Locate the cell with the specified text and output its (X, Y) center coordinate. 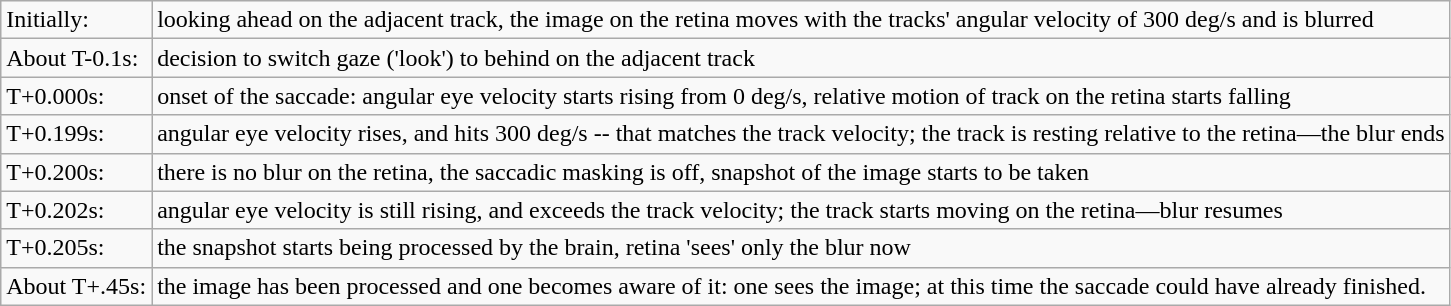
T+0.202s: (76, 210)
T+0.205s: (76, 248)
angular eye velocity rises, and hits 300 deg/s -- that matches the track velocity; the track is resting relative to the retina—the blur ends (802, 134)
onset of the saccade: angular eye velocity starts rising from 0 deg/s, relative motion of track on the retina starts falling (802, 96)
the image has been processed and one becomes aware of it: one sees the image; at this time the saccade could have already finished. (802, 286)
Initially: (76, 20)
T+0.200s: (76, 172)
angular eye velocity is still rising, and exceeds the track velocity; the track starts moving on the retina—blur resumes (802, 210)
T+0.199s: (76, 134)
decision to switch gaze ('look') to behind on the adjacent track (802, 58)
there is no blur on the retina, the saccadic masking is off, snapshot of the image starts to be taken (802, 172)
the snapshot starts being processed by the brain, retina 'sees' only the blur now (802, 248)
About T+.45s: (76, 286)
T+0.000s: (76, 96)
About T-0.1s: (76, 58)
looking ahead on the adjacent track, the image on the retina moves with the tracks' angular velocity of 300 deg/s and is blurred (802, 20)
